Determine the [X, Y] coordinate at the center of the cell enclosing the given text.  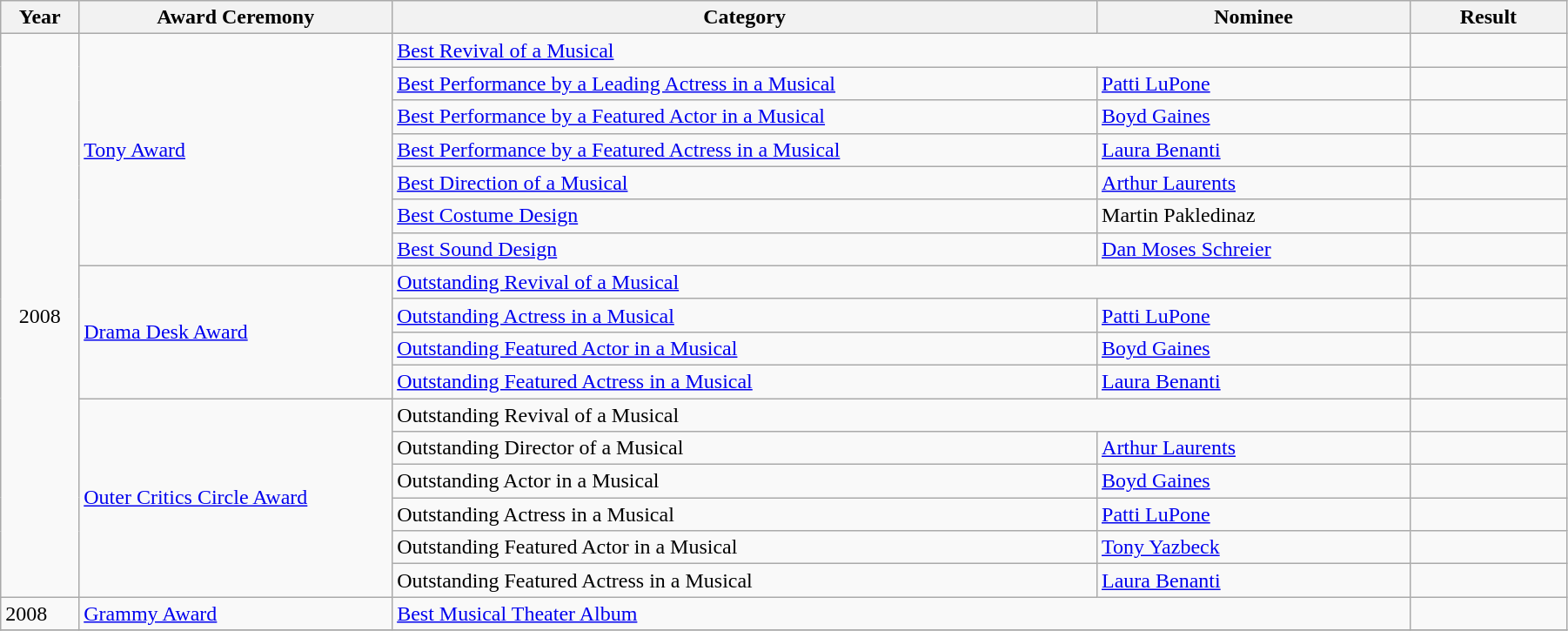
Tony Award [236, 150]
Nominee [1254, 17]
Martin Pakledinaz [1254, 216]
Best Performance by a Leading Actress in a Musical [745, 84]
Best Musical Theater Album [901, 614]
Award Ceremony [236, 17]
Outer Critics Circle Award [236, 498]
Best Performance by a Featured Actress in a Musical [745, 150]
Dan Moses Schreier [1254, 249]
Grammy Award [236, 614]
Outstanding Director of a Musical [745, 448]
Best Costume Design [745, 216]
Outstanding Actor in a Musical [745, 481]
Year [40, 17]
Drama Desk Award [236, 332]
Result [1488, 17]
Best Revival of a Musical [901, 50]
Best Direction of a Musical [745, 183]
Category [745, 17]
Best Sound Design [745, 249]
Tony Yazbeck [1254, 547]
Best Performance by a Featured Actor in a Musical [745, 117]
